Scan for the cell matching the given text and deliver its [x, y] coordinate at center. 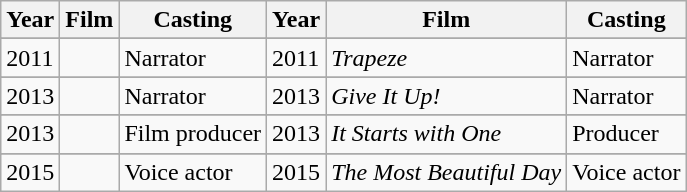
The Most Beautiful Day [446, 172]
Producer [626, 134]
Give It Up! [446, 96]
Trapeze [446, 58]
Film producer [193, 134]
It Starts with One [446, 134]
